Output the [x, y] coordinate of the center of the cell containing the given text.  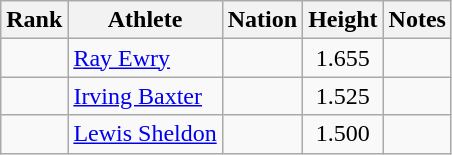
1.655 [343, 58]
Lewis Sheldon [145, 134]
Athlete [145, 20]
Notes [417, 20]
Irving Baxter [145, 96]
Ray Ewry [145, 58]
Height [343, 20]
Nation [262, 20]
1.525 [343, 96]
Rank [34, 20]
1.500 [343, 134]
